Output the [x, y] coordinate of the center of the cell containing the given text.  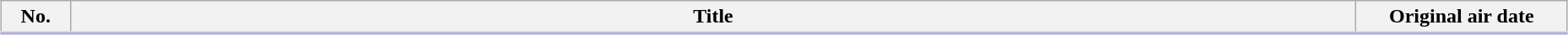
Title [713, 17]
Original air date [1462, 17]
No. [35, 17]
